Determine the [X, Y] coordinate at the center of the cell enclosing the given text.  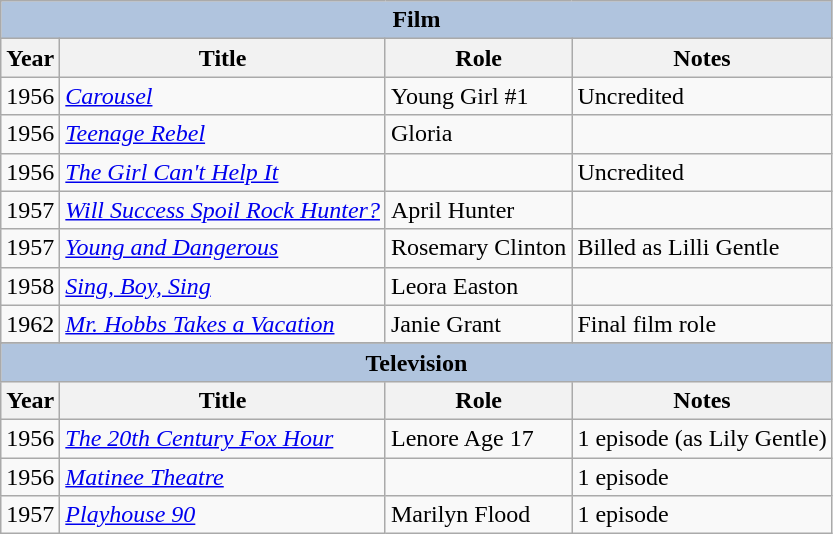
Matinee Theatre [223, 477]
Will Success Spoil Rock Hunter? [223, 210]
The Girl Can't Help It [223, 172]
Carousel [223, 96]
April Hunter [478, 210]
Janie Grant [478, 324]
1 episode (as Lily Gentle) [702, 438]
Sing, Boy, Sing [223, 286]
Young Girl #1 [478, 96]
1962 [30, 324]
Television [416, 362]
Playhouse 90 [223, 515]
Billed as Lilli Gentle [702, 248]
Mr. Hobbs Takes a Vacation [223, 324]
Leora Easton [478, 286]
The 20th Century Fox Hour [223, 438]
Marilyn Flood [478, 515]
Rosemary Clinton [478, 248]
Young and Dangerous [223, 248]
Gloria [478, 134]
Final film role [702, 324]
Teenage Rebel [223, 134]
Film [416, 20]
1958 [30, 286]
Lenore Age 17 [478, 438]
